Scan for the cell matching the given text and deliver its [x, y] coordinate at center. 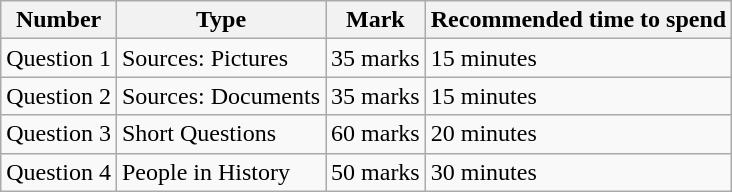
Short Questions [220, 134]
50 marks [376, 172]
Type [220, 20]
Sources: Pictures [220, 58]
Number [59, 20]
20 minutes [578, 134]
People in History [220, 172]
Question 3 [59, 134]
Question 1 [59, 58]
Sources: Documents [220, 96]
Question 2 [59, 96]
Recommended time to spend [578, 20]
Question 4 [59, 172]
60 marks [376, 134]
Mark [376, 20]
30 minutes [578, 172]
